Search for the cell housing the specified text and yield its (x, y) center coordinate. 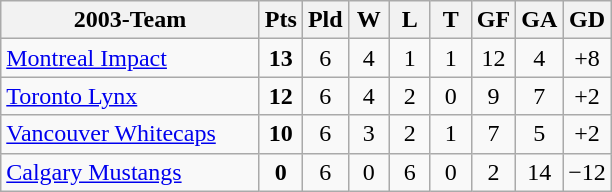
2003-Team (130, 20)
GD (588, 20)
Calgary Mustangs (130, 172)
9 (493, 96)
Montreal Impact (130, 58)
Vancouver Whitecaps (130, 134)
Pld (325, 20)
Toronto Lynx (130, 96)
10 (280, 134)
14 (540, 172)
5 (540, 134)
GA (540, 20)
3 (368, 134)
T (450, 20)
+8 (588, 58)
Pts (280, 20)
W (368, 20)
GF (493, 20)
13 (280, 58)
L (410, 20)
−12 (588, 172)
